Pinpoint the cell where the given text exists, returning its (x, y) midpoint coordinate. 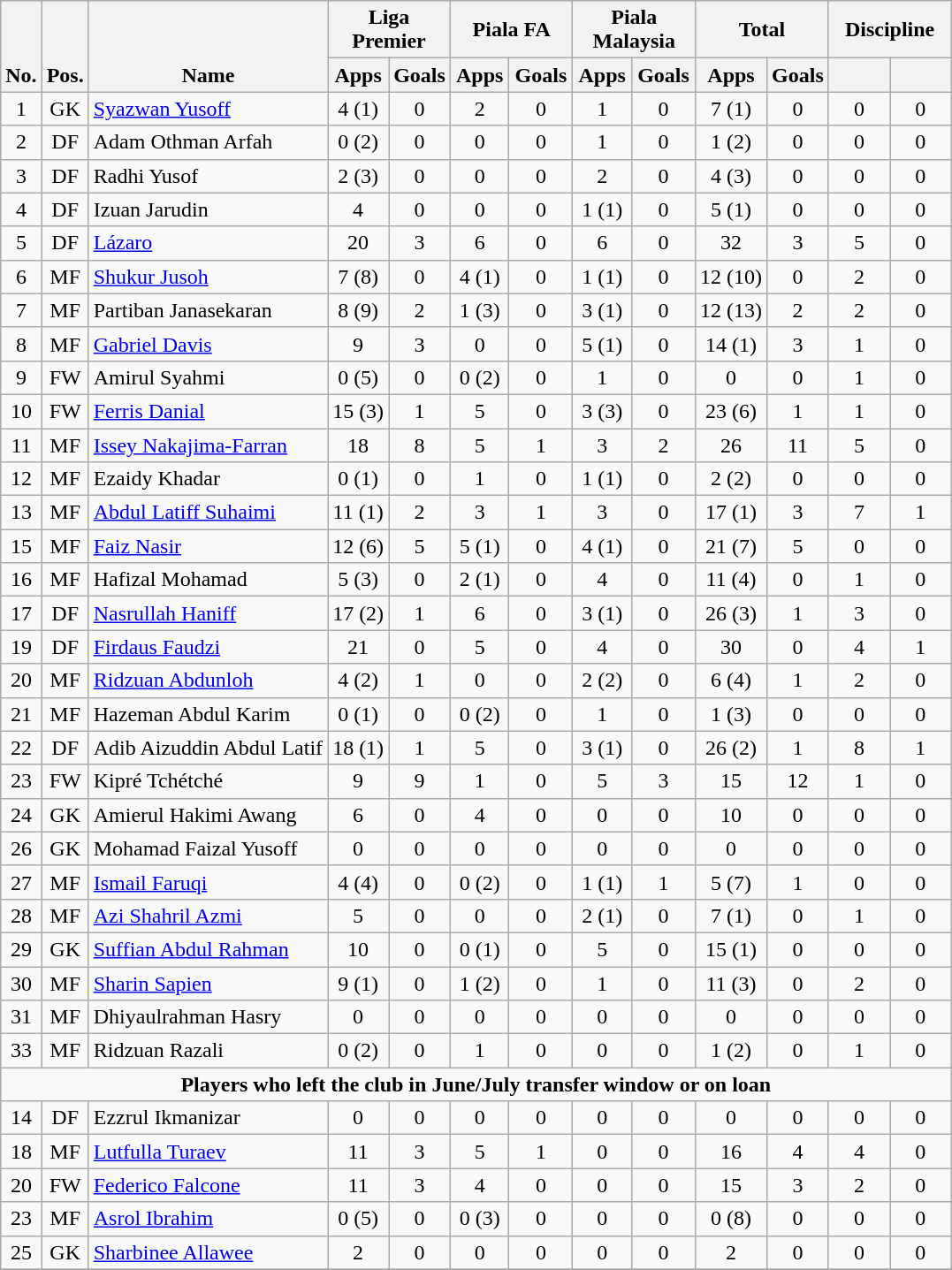
Total (762, 30)
19 (21, 647)
Radhi Yusof (208, 176)
12 (6) (359, 546)
Ridzuan Abdunloh (208, 681)
Syazwan Yusoff (208, 109)
3 (3) (603, 411)
Ridzuan Razali (208, 1051)
Ferris Danial (208, 411)
29 (21, 949)
Ezzrul Ikmanizar (208, 1118)
4 (3) (732, 176)
Amirul Syahmi (208, 377)
Firdaus Faudzi (208, 647)
11 (4) (732, 580)
13 (21, 513)
Kipré Tchétché (208, 781)
4 (4) (359, 882)
15 (3) (359, 411)
17 (21, 613)
Ismail Faruqi (208, 882)
Mohamad Faizal Yusoff (208, 848)
Piala Malaysia (635, 30)
2 (3) (359, 176)
21 (7) (732, 546)
Izuan Jarudin (208, 209)
0 (3) (479, 1219)
Abdul Latiff Suhaimi (208, 513)
Adib Aizuddin Abdul Latif (208, 748)
Name (208, 46)
8 (9) (359, 310)
Sharbinee Allawee (208, 1252)
Adam Othman Arfah (208, 142)
Liga Premier (389, 30)
Federico Falcone (208, 1185)
18 (1) (359, 748)
5 (3) (359, 580)
9 (1) (359, 984)
17 (1) (732, 513)
26 (2) (732, 748)
14 (1) (732, 344)
31 (21, 1017)
Partiban Janasekaran (208, 310)
Dhiyaulrahman Hasry (208, 1017)
11 (1) (359, 513)
Shukur Jusoh (208, 277)
14 (21, 1118)
Asrol Ibrahim (208, 1219)
Gabriel Davis (208, 344)
Issey Nakajima-Farran (208, 445)
4 (2) (359, 681)
6 (4) (732, 681)
Azi Shahril Azmi (208, 916)
27 (21, 882)
26 (3) (732, 613)
28 (21, 916)
Nasrullah Haniff (208, 613)
No. (21, 46)
24 (21, 815)
Hafizal Mohamad (208, 580)
12 (10) (732, 277)
15 (1) (732, 949)
Amierul Hakimi Awang (208, 815)
33 (21, 1051)
32 (732, 243)
Ezaidy Khadar (208, 479)
Discipline (889, 30)
Pos. (65, 46)
7 (8) (359, 277)
23 (6) (732, 411)
22 (21, 748)
5 (7) (732, 882)
17 (2) (359, 613)
Faiz Nasir (208, 546)
Lutfulla Turaev (208, 1152)
12 (13) (732, 310)
Suffian Abdul Rahman (208, 949)
Sharin Sapien (208, 984)
Lázaro (208, 243)
0 (8) (732, 1219)
Piala FA (511, 30)
25 (21, 1252)
Players who left the club in June/July transfer window or on loan (476, 1084)
11 (3) (732, 984)
Hazeman Abdul Karim (208, 714)
